Identify which cell holds the provided text, then report its (X, Y) central coordinate. 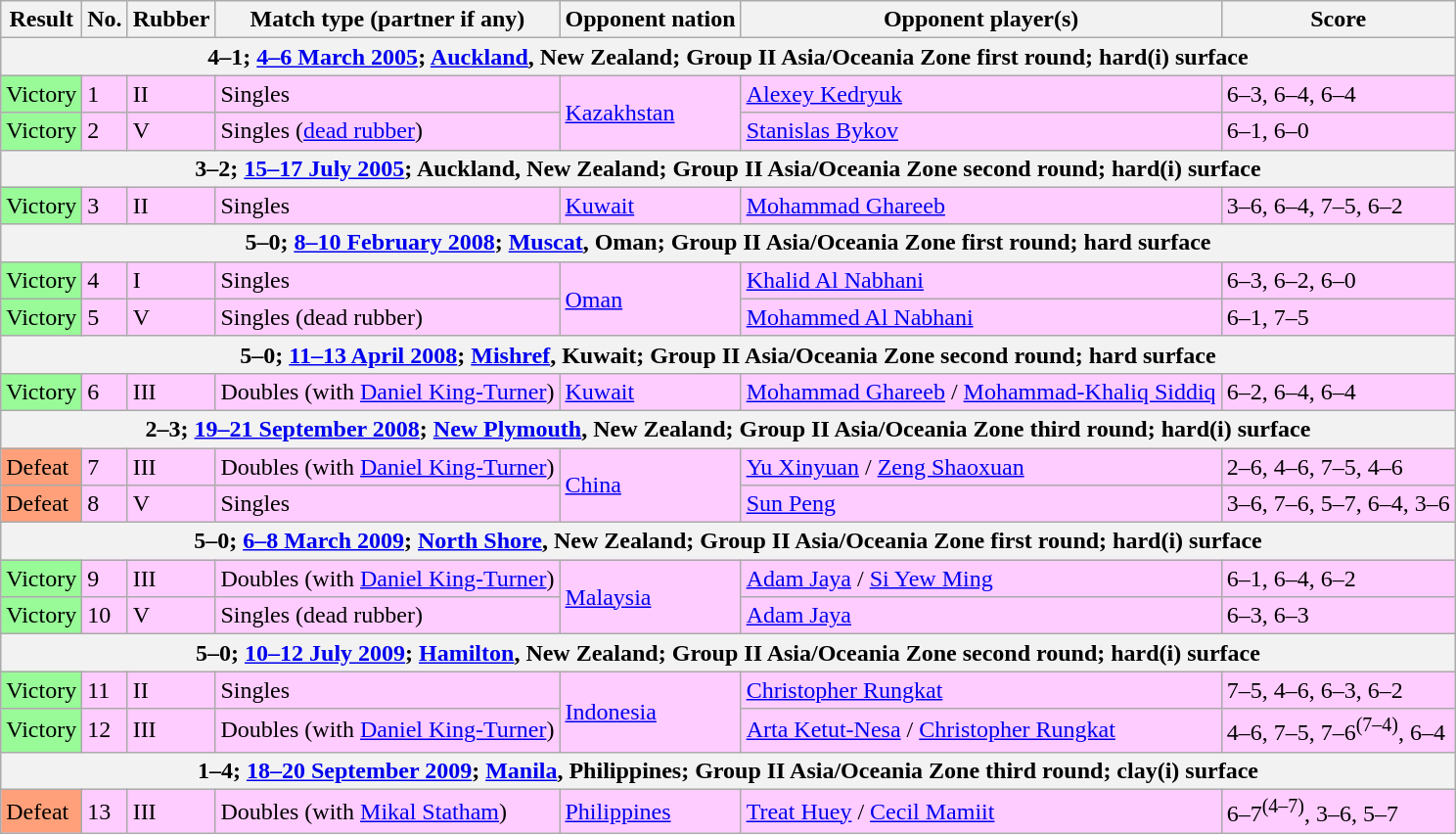
Treat Huey / Cecil Mamiit (980, 812)
Match type (partner if any) (387, 20)
6–1, 6–4, 6–2 (1339, 579)
Mohammad Ghareeb / Mohammad-Khaliq Siddiq (980, 392)
5–0; 6–8 March 2009; North Shore, New Zealand; Group II Asia/Oceania Zone first round; hard(i) surface (728, 541)
Opponent player(s) (980, 20)
4 (105, 280)
2–6, 4–6, 7–5, 4–6 (1339, 467)
Indonesia (650, 713)
Result (41, 20)
Oman (650, 299)
Opponent nation (650, 20)
4–1; 4–6 March 2005; Auckland, New Zealand; Group II Asia/Oceania Zone first round; hard(i) surface (728, 57)
Adam Jaya (980, 616)
8 (105, 504)
5–0; 10–12 July 2009; Hamilton, New Zealand; Group II Asia/Oceania Zone second round; hard(i) surface (728, 653)
Khalid Al Nabhani (980, 280)
Malaysia (650, 597)
Mohammed Al Nabhani (980, 317)
5–0; 8–10 February 2008; Muscat, Oman; Group II Asia/Oceania Zone first round; hard surface (728, 243)
Adam Jaya / Si Yew Ming (980, 579)
6–7(4–7), 3–6, 5–7 (1339, 812)
3–2; 15–17 July 2005; Auckland, New Zealand; Group II Asia/Oceania Zone second round; hard(i) surface (728, 168)
I (171, 280)
Sun Peng (980, 504)
7–5, 4–6, 6–3, 6–2 (1339, 690)
Mohammad Ghareeb (980, 206)
3 (105, 206)
Philippines (650, 812)
7 (105, 467)
3–6, 7–6, 5–7, 6–4, 3–6 (1339, 504)
1 (105, 94)
6–2, 6–4, 6–4 (1339, 392)
6–3, 6–4, 6–4 (1339, 94)
Doubles (with Mikal Statham) (387, 812)
3–6, 6–4, 7–5, 6–2 (1339, 206)
Arta Ketut-Nesa / Christopher Rungkat (980, 730)
China (650, 486)
1–4; 18–20 September 2009; Manila, Philippines; Group II Asia/Oceania Zone third round; clay(i) surface (728, 770)
Christopher Rungkat (980, 690)
5–0; 11–13 April 2008; Mishref, Kuwait; Group II Asia/Oceania Zone second round; hard surface (728, 354)
13 (105, 812)
5 (105, 317)
2 (105, 131)
9 (105, 579)
2–3; 19–21 September 2008; New Plymouth, New Zealand; Group II Asia/Oceania Zone third round; hard(i) surface (728, 429)
6–3, 6–3 (1339, 616)
4–6, 7–5, 7–6(7–4), 6–4 (1339, 730)
6–3, 6–2, 6–0 (1339, 280)
Yu Xinyuan / Zeng Shaoxuan (980, 467)
12 (105, 730)
No. (105, 20)
Rubber (171, 20)
Stanislas Bykov (980, 131)
Score (1339, 20)
Kazakhstan (650, 113)
6 (105, 392)
10 (105, 616)
6–1, 6–0 (1339, 131)
Alexey Kedryuk (980, 94)
6–1, 7–5 (1339, 317)
11 (105, 690)
